Extract the (X, Y) coordinate from the center of the cell holding the provided text.  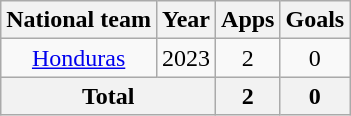
2023 (186, 58)
Honduras (79, 58)
Goals (315, 20)
Total (108, 96)
Apps (248, 20)
Year (186, 20)
National team (79, 20)
